Determine the [X, Y] coordinate at the center of the cell enclosing the given text.  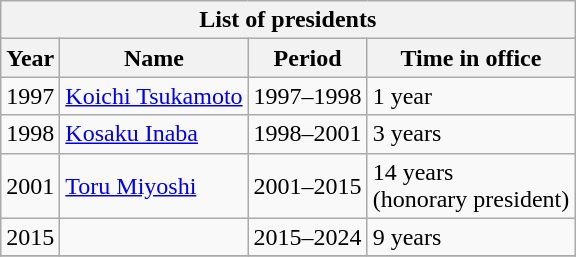
14 years(honorary president) [471, 186]
Name [154, 58]
3 years [471, 134]
1998–2001 [308, 134]
2015 [30, 237]
Kosaku Inaba [154, 134]
1997 [30, 96]
2015–2024 [308, 237]
2001 [30, 186]
Time in office [471, 58]
List of presidents [288, 20]
Toru Miyoshi [154, 186]
Koichi Tsukamoto [154, 96]
2001–2015 [308, 186]
1998 [30, 134]
1 year [471, 96]
9 years [471, 237]
Year [30, 58]
1997–1998 [308, 96]
Period [308, 58]
